Return the (X, Y) coordinate for the center point of the cell that contains the specified text.  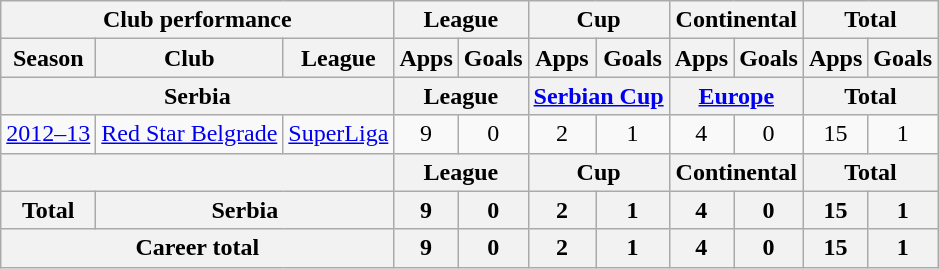
Club (190, 58)
Season (48, 58)
2012–13 (48, 134)
Europe (736, 96)
Serbian Cup (598, 96)
SuperLiga (338, 134)
Club performance (198, 20)
Career total (198, 248)
Red Star Belgrade (190, 134)
